Scan for the cell matching the given text and deliver its [x, y] coordinate at center. 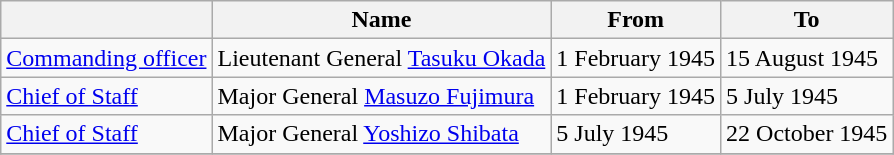
Commanding officer [106, 58]
15 August 1945 [807, 58]
Lieutenant General Tasuku Okada [382, 58]
Major General Masuzo Fujimura [382, 96]
Major General Yoshizo Shibata [382, 134]
22 October 1945 [807, 134]
From [636, 20]
Name [382, 20]
To [807, 20]
